For the text-containing cell, return its midpoint in (X, Y) coordinate format. 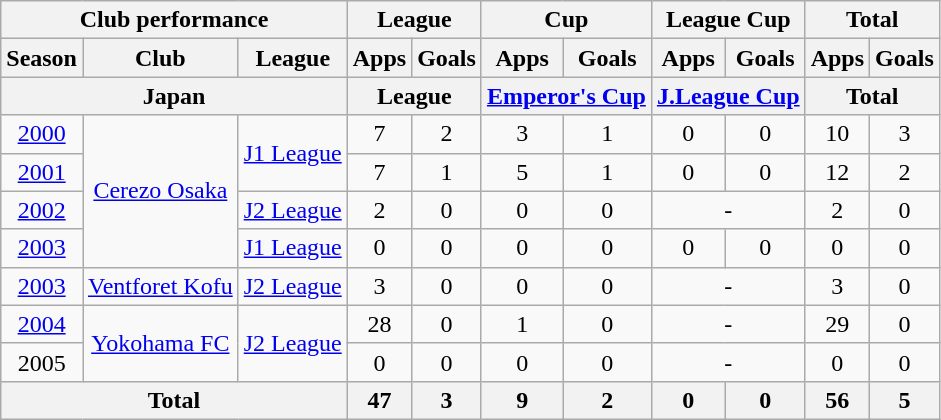
Japan (174, 96)
10 (837, 134)
2001 (42, 172)
2005 (42, 362)
2002 (42, 210)
Club performance (174, 20)
29 (837, 324)
56 (837, 400)
Cerezo Osaka (160, 191)
Club (160, 58)
Ventforet Kofu (160, 286)
9 (522, 400)
2000 (42, 134)
J.League Cup (728, 96)
12 (837, 172)
Cup (566, 20)
Yokohama FC (160, 343)
Season (42, 58)
2004 (42, 324)
28 (379, 324)
47 (379, 400)
League Cup (728, 20)
Emperor's Cup (566, 96)
